Determine the (X, Y) coordinate at the center of the cell enclosing the given text.  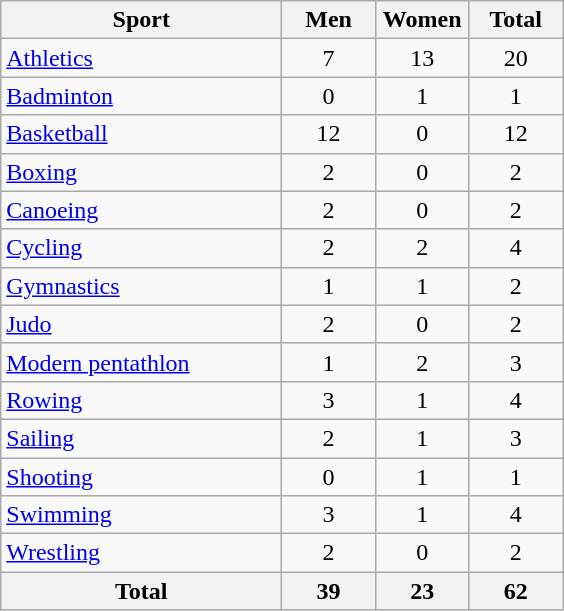
Men (329, 20)
Judo (142, 324)
Athletics (142, 58)
39 (329, 591)
20 (516, 58)
Sport (142, 20)
13 (422, 58)
Gymnastics (142, 286)
Cycling (142, 248)
7 (329, 58)
Wrestling (142, 553)
62 (516, 591)
23 (422, 591)
Rowing (142, 400)
Shooting (142, 477)
Canoeing (142, 210)
Sailing (142, 438)
Boxing (142, 172)
Swimming (142, 515)
Basketball (142, 134)
Modern pentathlon (142, 362)
Women (422, 20)
Badminton (142, 96)
